Capture the cell that displays the provided text and extract its [X, Y] central coordinate. 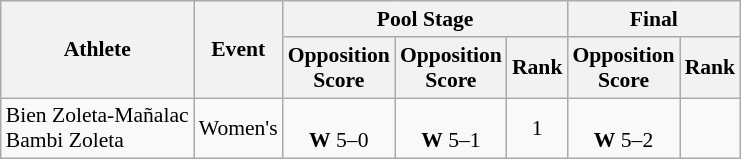
W 5–0 [339, 128]
Women's [238, 128]
W 5–1 [451, 128]
Bien Zoleta-MañalacBambi Zoleta [98, 128]
Event [238, 50]
W 5–2 [623, 128]
Final [654, 19]
Athlete [98, 50]
1 [538, 128]
Pool Stage [426, 19]
